Locate the cell with the specified text and output its (x, y) center coordinate. 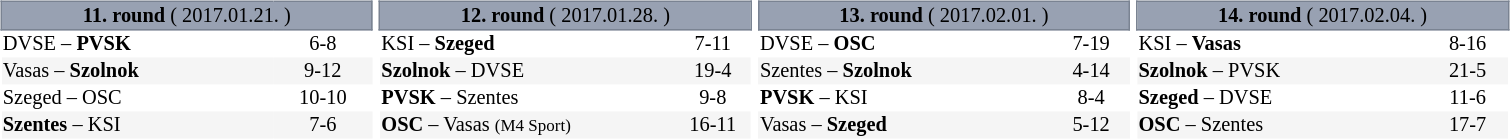
8-4 (1092, 98)
11. round ( 2017.01.21. ) (186, 15)
14. round ( 2017.02.04. ) (1322, 15)
PVSK – Szentes (528, 98)
OSC – Szentes (1282, 126)
Szolnok – PVSK (1282, 72)
9-12 (322, 72)
6-8 (322, 44)
11-6 (1468, 98)
7-11 (713, 44)
21-5 (1468, 72)
DVSE – PVSK (137, 44)
KSI – Vasas (1282, 44)
Vasas – Szolnok (137, 72)
7-19 (1092, 44)
7-6 (322, 126)
Vasas – Szeged (905, 126)
9-8 (713, 98)
Szolnok – DVSE (528, 72)
4-14 (1092, 72)
Szentes – Szolnok (905, 72)
Szeged – OSC (137, 98)
10-10 (322, 98)
Szeged – DVSE (1282, 98)
OSC – Vasas (M4 Sport) (528, 126)
12. round ( 2017.01.28. ) (566, 15)
KSI – Szeged (528, 44)
Szentes – KSI (137, 126)
17-7 (1468, 126)
PVSK – KSI (905, 98)
8-16 (1468, 44)
5-12 (1092, 126)
DVSE – OSC (905, 44)
13. round ( 2017.02.01. ) (944, 15)
16-11 (713, 126)
19-4 (713, 72)
